Extract the (X, Y) coordinate from the center of the cell holding the provided text.  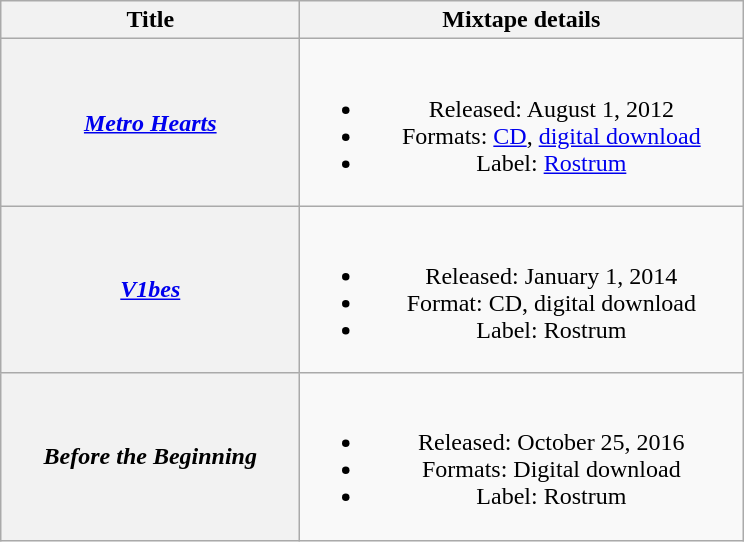
Metro Hearts (150, 122)
Before the Beginning (150, 456)
Title (150, 20)
V1bes (150, 290)
Released: October 25, 2016Formats: Digital downloadLabel: Rostrum (522, 456)
Released: January 1, 2014Format: CD, digital downloadLabel: Rostrum (522, 290)
Released: August 1, 2012Formats: CD, digital downloadLabel: Rostrum (522, 122)
Mixtape details (522, 20)
